Output the (X, Y) coordinate of the center of the cell containing the given text.  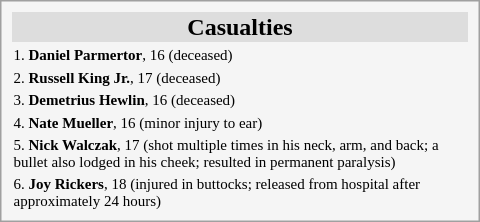
Casualties (240, 27)
4. Nate Mueller, 16 (minor injury to ear) (240, 122)
5. Nick Walczak, 17 (shot multiple times in his neck, arm, and back; a bullet also lodged in his cheek; resulted in permanent paralysis) (240, 153)
6. Joy Rickers, 18 (injured in buttocks; released from hospital after approximately 24 hours) (240, 192)
2. Russell King Jr., 17 (deceased) (240, 78)
1. Daniel Parmertor, 16 (deceased) (240, 55)
3. Demetrius Hewlin, 16 (deceased) (240, 100)
